Locate the cell with the specified text and output its [X, Y] center coordinate. 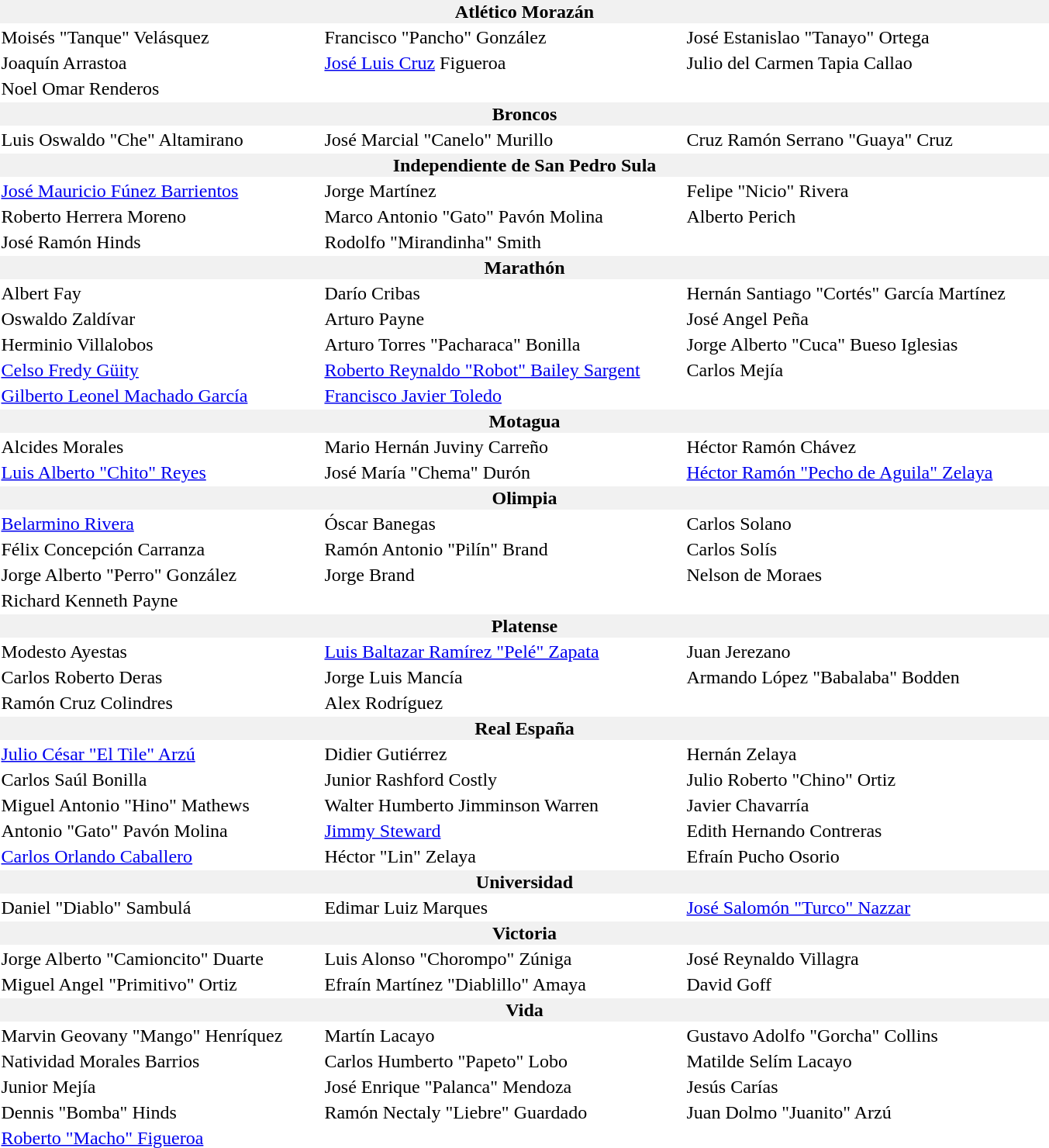
Miguel Antonio "Hino" Mathews [160, 805]
Real España [524, 728]
José Enrique "Palanca" Mendoza [503, 1087]
Héctor "Lin" Zelaya [503, 856]
Jorge Alberto "Perro" González [160, 575]
Independiente de San Pedro Sula [524, 165]
Ramón Nectaly "Liebre" Guardado [503, 1112]
Darío Cribas [503, 293]
José Reynaldo Villagra [867, 959]
Carlos Orlando Caballero [160, 856]
Hernán Zelaya [867, 754]
Junior Rashford Costly [503, 780]
Oswaldo Zaldívar [160, 319]
Mario Hernán Juviny Carreño [503, 447]
Francisco "Pancho" González [503, 37]
David Goff [867, 984]
Luis Oswaldo "Che" Altamirano [160, 140]
Cruz Ramón Serrano "Guaya" Cruz [867, 140]
Jorge Alberto "Cuca" Bueso Iglesias [867, 344]
Félix Concepción Carranza [160, 549]
Natividad Morales Barrios [160, 1061]
Jorge Brand [503, 575]
Olimpia [524, 498]
Celso Fredy Güity [160, 370]
Moisés "Tanque" Velásquez [160, 37]
José Ramón Hinds [160, 242]
Vida [524, 1010]
Francisco Javier Toledo [503, 396]
Carlos Solís [867, 549]
Armando López "Babalaba" Bodden [867, 677]
Ramón Antonio "Pilín" Brand [503, 549]
Rodolfo "Mirandinha" Smith [503, 242]
Carlos Saúl Bonilla [160, 780]
Carlos Roberto Deras [160, 677]
Carlos Mejía [867, 370]
Edimar Luiz Marques [503, 908]
Juan Dolmo "Juanito" Arzú [867, 1112]
Gustavo Adolfo "Gorcha" Collins [867, 1036]
Héctor Ramón "Pecho de Aguila" Zelaya [867, 472]
José Angel Peña [867, 319]
Luis Alonso "Chorompo" Zúniga [503, 959]
José Estanislao "Tanayo" Ortega [867, 37]
Universidad [524, 882]
Joaquín Arrastoa [160, 63]
Javier Chavarría [867, 805]
Martín Lacayo [503, 1036]
Belarmino Rivera [160, 524]
Edith Hernando Contreras [867, 831]
Luis Alberto "Chito" Reyes [160, 472]
Victoria [524, 933]
Marathón [524, 268]
Nelson de Moraes [867, 575]
Ramón Cruz Colindres [160, 703]
Carlos Solano [867, 524]
Alex Rodríguez [503, 703]
Efraín Pucho Osorio [867, 856]
Atlético Morazán [524, 12]
Junior Mejía [160, 1087]
Jorge Luis Mancía [503, 677]
Felipe "Nicio" Rivera [867, 191]
Óscar Banegas [503, 524]
Luis Baltazar Ramírez "Pelé" Zapata [503, 652]
Miguel Angel "Primitivo" Ortiz [160, 984]
Marvin Geovany "Mango" Henríquez [160, 1036]
Alberto Perich [867, 216]
Julio César "El Tile" Arzú [160, 754]
Efraín Martínez "Diablillo" Amaya [503, 984]
Dennis "Bomba" Hinds [160, 1112]
Jorge Alberto "Camioncito" Duarte [160, 959]
Daniel "Diablo" Sambulá [160, 908]
José Salomón "Turco" Nazzar [867, 908]
Carlos Humberto "Papeto" Lobo [503, 1061]
Gilberto Leonel Machado García [160, 396]
Julio Roberto "Chino" Ortiz [867, 780]
José Mauricio Fúnez Barrientos [160, 191]
Jimmy Steward [503, 831]
Héctor Ramón Chávez [867, 447]
Richard Kenneth Payne [160, 600]
Broncos [524, 114]
Jesús Carías [867, 1087]
Juan Jerezano [867, 652]
Didier Gutiérrez [503, 754]
Noel Omar Renderos [160, 88]
Albert Fay [160, 293]
Modesto Ayestas [160, 652]
Jorge Martínez [503, 191]
Arturo Torres "Pacharaca" Bonilla [503, 344]
José María "Chema" Durón [503, 472]
Arturo Payne [503, 319]
Matilde Selím Lacayo [867, 1061]
Julio del Carmen Tapia Callao [867, 63]
Marco Antonio "Gato" Pavón Molina [503, 216]
Hernán Santiago "Cortés" García Martínez [867, 293]
Platense [524, 626]
José Luis Cruz Figueroa [503, 63]
Herminio Villalobos [160, 344]
Roberto Reynaldo "Robot" Bailey Sargent [503, 370]
Motagua [524, 421]
Antonio "Gato" Pavón Molina [160, 831]
José Marcial "Canelo" Murillo [503, 140]
Alcides Morales [160, 447]
Walter Humberto Jimminson Warren [503, 805]
Roberto Herrera Moreno [160, 216]
